Output the (x, y) coordinate of the center of the cell containing the given text.  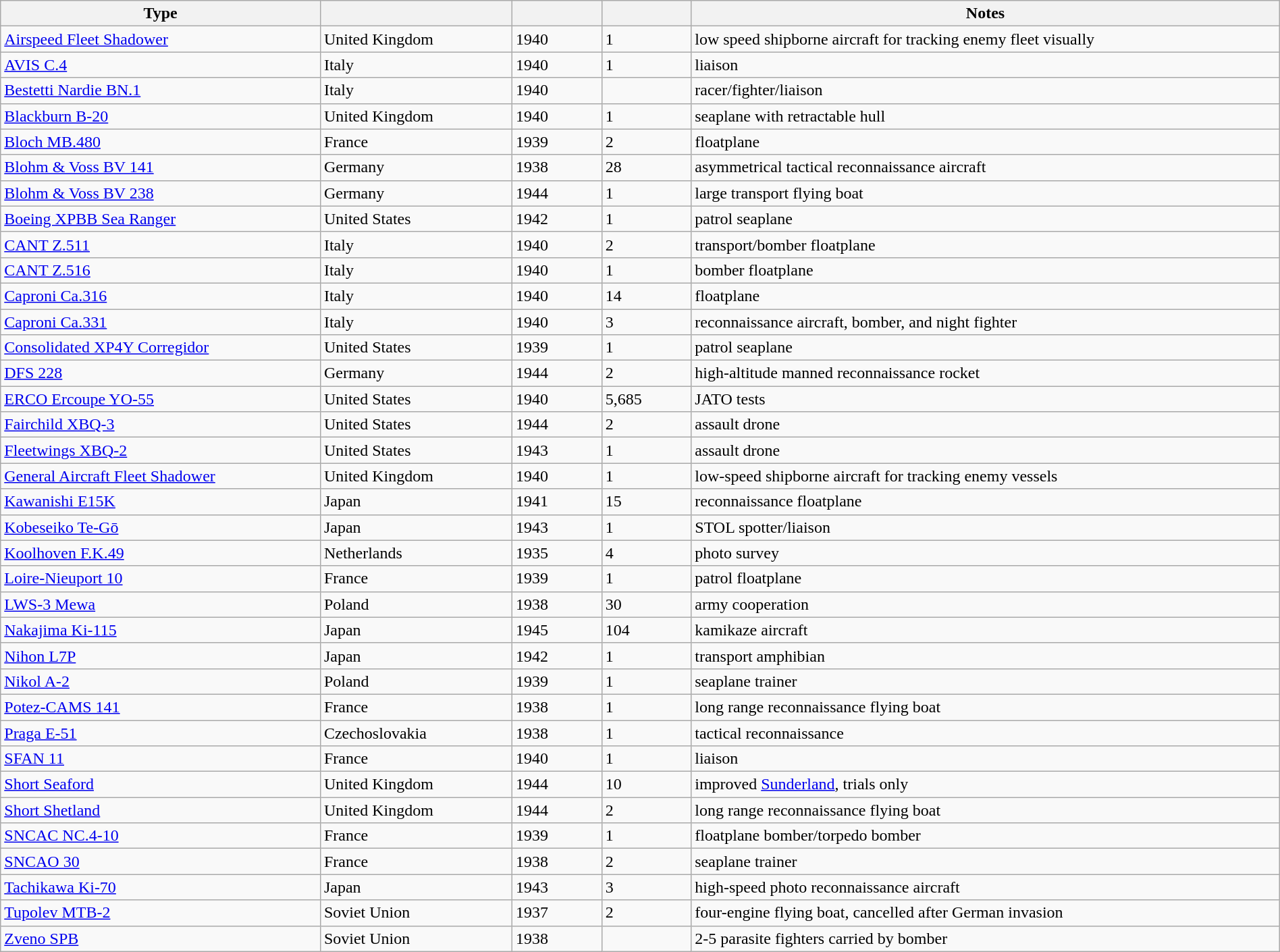
Blohm & Voss BV 238 (161, 193)
floatplane bomber/torpedo bomber (986, 836)
four-engine flying boat, cancelled after German invasion (986, 913)
Short Shetland (161, 810)
DFS 228 (161, 373)
JATO tests (986, 399)
SNCAO 30 (161, 862)
Consolidated XP4Y Corregidor (161, 348)
reconnaissance floatplane (986, 502)
racer/fighter/liaison (986, 90)
SFAN 11 (161, 759)
transport/bomber floatplane (986, 244)
Bestetti Nardie BN.1 (161, 90)
photo survey (986, 553)
kamikaze aircraft (986, 630)
1935 (558, 553)
patrol floatplane (986, 579)
28 (647, 167)
Nakajima Ki-115 (161, 630)
Loire-Nieuport 10 (161, 579)
army cooperation (986, 604)
14 (647, 296)
104 (647, 630)
high-speed photo reconnaissance aircraft (986, 887)
Short Seaford (161, 785)
Caproni Ca.316 (161, 296)
Zveno SPB (161, 938)
tactical reconnaissance (986, 733)
bomber floatplane (986, 270)
high-altitude manned reconnaissance rocket (986, 373)
large transport flying boat (986, 193)
10 (647, 785)
2-5 parasite fighters carried by bomber (986, 938)
asymmetrical tactical reconnaissance aircraft (986, 167)
Notes (986, 14)
Blohm & Voss BV 141 (161, 167)
AVIS C.4 (161, 65)
Czechoslovakia (416, 733)
Kobeseiko Te-Gō (161, 527)
Type (161, 14)
Fleetwings XBQ-2 (161, 450)
1945 (558, 630)
Kawanishi E15K (161, 502)
reconnaissance aircraft, bomber, and night fighter (986, 322)
LWS-3 Mewa (161, 604)
30 (647, 604)
low-speed shipborne aircraft for tracking enemy vessels (986, 476)
seaplane with retractable hull (986, 116)
ERCO Ercoupe YO-55 (161, 399)
Caproni Ca.331 (161, 322)
Koolhoven F.K.49 (161, 553)
4 (647, 553)
CANT Z.511 (161, 244)
Netherlands (416, 553)
Nihon L7P (161, 656)
Fairchild XBQ-3 (161, 425)
1941 (558, 502)
CANT Z.516 (161, 270)
Potez-CAMS 141 (161, 707)
transport amphibian (986, 656)
Tachikawa Ki-70 (161, 887)
low speed shipborne aircraft for tracking enemy fleet visually (986, 39)
Praga E-51 (161, 733)
1937 (558, 913)
Blackburn B-20 (161, 116)
Tupolev MTB-2 (161, 913)
15 (647, 502)
Boeing XPBB Sea Ranger (161, 219)
STOL spotter/liaison (986, 527)
Airspeed Fleet Shadower (161, 39)
improved Sunderland, trials only (986, 785)
General Aircraft Fleet Shadower (161, 476)
5,685 (647, 399)
SNCAC NC.4-10 (161, 836)
Bloch MB.480 (161, 142)
Nikol A-2 (161, 681)
